Detect which cell encompasses the target text, then output its [X, Y] center coordinate. 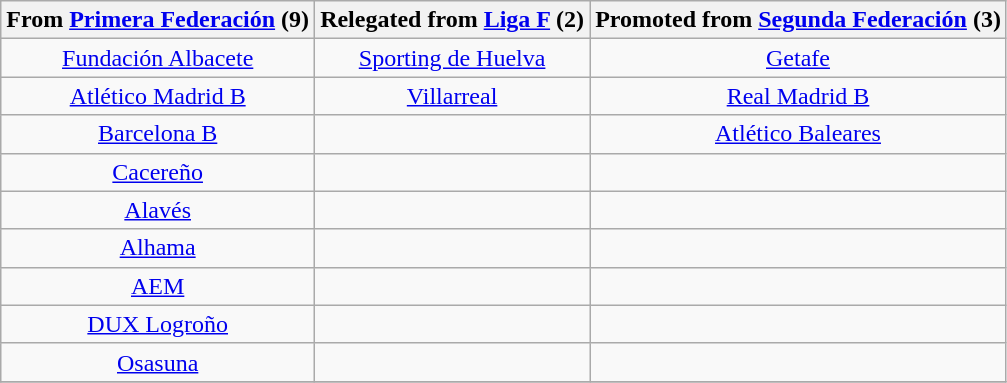
Sporting de Huelva [452, 58]
DUX Logroño [158, 324]
Alhama [158, 248]
Cacereño [158, 172]
Atlético Madrid B [158, 96]
From Primera Federación (9) [158, 20]
Relegated from Liga F (2) [452, 20]
Fundación Albacete [158, 58]
Osasuna [158, 362]
Atlético Baleares [798, 134]
Villarreal [452, 96]
Barcelona B [158, 134]
Getafe [798, 58]
Alavés [158, 210]
AEM [158, 286]
Promoted from Segunda Federación (3) [798, 20]
Real Madrid B [798, 96]
